Identify which cell holds the provided text, then report its [X, Y] central coordinate. 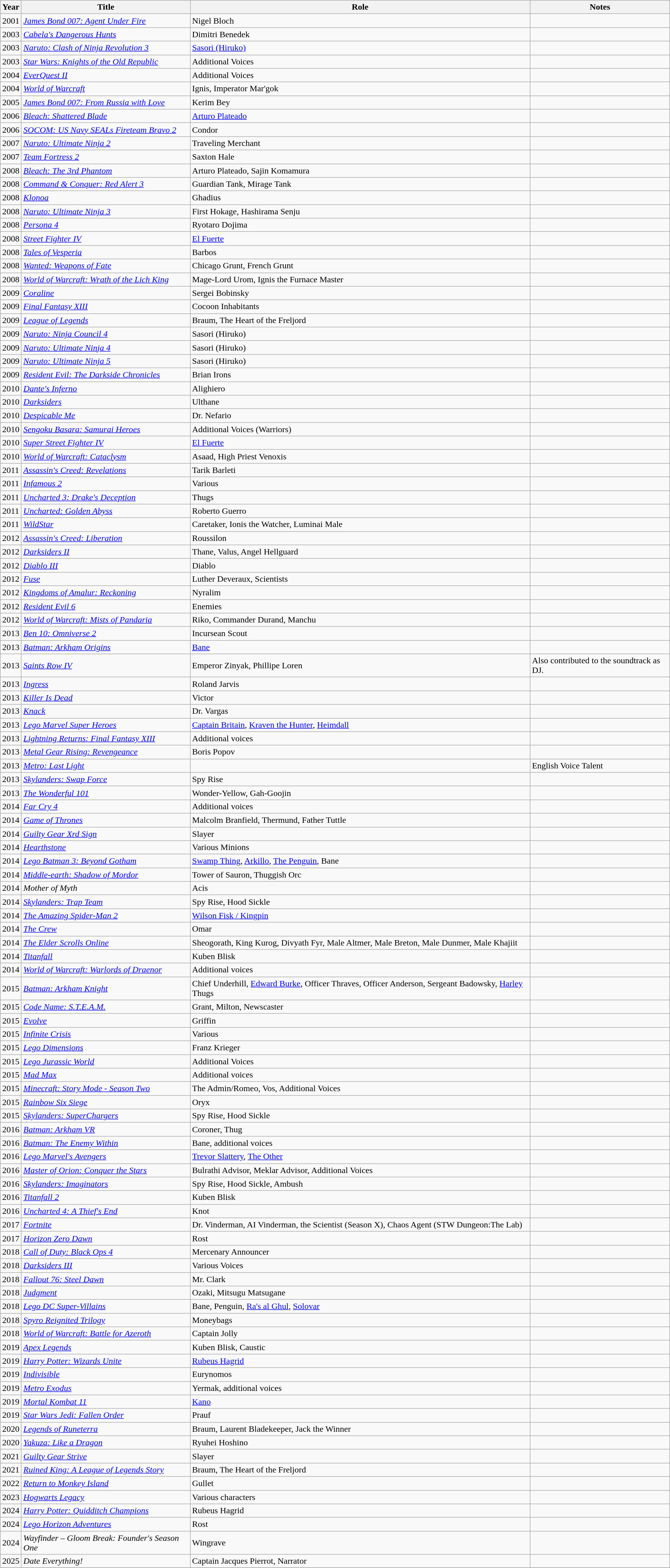
Riko, Commander Durand, Manchu [360, 620]
Title [106, 7]
English Voice Talent [600, 766]
James Bond 007: From Russia with Love [106, 102]
Fallout 76: Steel Dawn [106, 1279]
Tales of Vesperia [106, 252]
Harry Potter: Quidditch Champions [106, 1511]
Skylanders: Imaginators [106, 1184]
Legends of Runeterra [106, 1429]
Bleach: The 3rd Phantom [106, 171]
Wayfinder – Gloom Break: Founder's Season One [106, 1543]
Ingress [106, 684]
Batman: Arkham Knight [106, 988]
Titanfall [106, 956]
Ozaki, Mitsugu Matsugane [360, 1293]
Ulthane [360, 402]
Notes [600, 7]
Chief Underhill, Edward Burke, Officer Thraves, Officer Anderson, Sergeant Badowsky, Harley Thugs [360, 988]
Hearthstone [106, 847]
Guilty Gear Xrd Sign [106, 834]
Captain Jolly [360, 1334]
Role [360, 7]
Diablo III [106, 565]
Harry Potter: Wizards Unite [106, 1361]
Additional Voices (Warriors) [360, 429]
Bane [360, 647]
Return to Monkey Island [106, 1483]
Ghadius [360, 198]
Wanted: Weapons of Fate [106, 266]
Klonoa [106, 198]
Caretaker, Ionis the Watcher, Luminai Male [360, 524]
Eurynomos [360, 1374]
Apex Legends [106, 1347]
Dante's Inferno [106, 388]
World of Warcraft: Mists of Pandaria [106, 620]
Resident Evil 6 [106, 606]
Assassin's Creed: Liberation [106, 538]
Code Name: S.T.E.A.M. [106, 1007]
2001 [11, 21]
Street Fighter IV [106, 239]
Kano [360, 1402]
Metro Exodus [106, 1388]
Call of Duty: Black Ops 4 [106, 1252]
League of Legends [106, 320]
Super Street Fighter IV [106, 443]
Horizon Zero Dawn [106, 1238]
Kingdoms of Amalur: Reckoning [106, 592]
Rainbow Six Siege [106, 1102]
Chicago Grunt, French Grunt [360, 266]
Moneybags [360, 1320]
Date Everything! [106, 1561]
Boris Popov [360, 752]
Sheogorath, King Kurog, Divyath Fyr, Male Altmer, Male Breton, Male Dunmer, Male Khajiit [360, 943]
Ryuhei Hoshino [360, 1442]
The Amazing Spider-Man 2 [106, 915]
Saints Row IV [106, 665]
Various Minions [360, 847]
Sengoku Basara: Samurai Heroes [106, 429]
Knack [106, 711]
Yermak, additional voices [360, 1388]
Captain Jacques Pierrot, Narrator [360, 1561]
Arturo Plateado [360, 116]
Spy Rise [360, 779]
Tower of Sauron, Thuggish Orc [360, 875]
The Elder Scrolls Online [106, 943]
Lego Marvel Super Heroes [106, 725]
Also contributed to the soundtrack as DJ. [600, 665]
Metal Gear Rising: Revengeance [106, 752]
Far Cry 4 [106, 806]
Skylanders: Trap Team [106, 902]
Saxton Hale [360, 157]
Incursean Scout [360, 634]
Emperor Zinyak, Phillipe Loren [360, 665]
Team Fortress 2 [106, 157]
Acis [360, 888]
Yakuza: Like a Dragon [106, 1442]
Various characters [360, 1497]
EverQuest II [106, 75]
Dr. Vinderman, AI Vinderman, the Scientist (Season X), Chaos Agent (STW Dungeon:The Lab) [360, 1225]
Braum, Laurent Bladekeeper, Jack the Winner [360, 1429]
Wilson Fisk / Kingpin [360, 915]
Mortal Kombat 11 [106, 1402]
Guardian Tank, Mirage Tank [360, 184]
World of Warcraft: Battle for Azeroth [106, 1334]
Lego Marvel's Avengers [106, 1157]
Tarik Barleti [360, 470]
Swamp Thing, Arkillo, The Penguin, Bane [360, 861]
Batman: Arkham VR [106, 1129]
World of Warcraft: Cataclysm [106, 456]
Arturo Plateado, Sajin Komamura [360, 171]
Ignis, Imperator Mar'gok [360, 89]
2025 [11, 1561]
Bleach: Shattered Blade [106, 116]
Mage-Lord Urom, Ignis the Furnace Master [360, 279]
Middle-earth: Shadow of Mordor [106, 875]
Wingrave [360, 1543]
Thane, Valus, Angel Hellguard [360, 552]
Lego Batman 3: Beyond Gotham [106, 861]
Metro: Last Light [106, 766]
Naruto: Ultimate Ninja 4 [106, 347]
Barbos [360, 252]
Naruto: Ninja Council 4 [106, 334]
Lego Jurassic World [106, 1061]
Mad Max [106, 1075]
Mr. Clark [360, 1279]
Skylanders: Swap Force [106, 779]
Fortnite [106, 1225]
Lego Horizon Adventures [106, 1524]
First Hokage, Hashirama Senju [360, 211]
Assassin's Creed: Revelations [106, 470]
Prauf [360, 1415]
Asaad, High Priest Venoxis [360, 456]
Wonder-Yellow, Gah-Goojin [360, 793]
Coroner, Thug [360, 1129]
Trevor Slattery, The Other [360, 1157]
Killer Is Dead [106, 698]
Dr. Nefario [360, 416]
Infamous 2 [106, 484]
Naruto: Ultimate Ninja 3 [106, 211]
Nigel Bloch [360, 21]
2005 [11, 102]
Alighiero [360, 388]
Omar [360, 929]
Naruto: Ultimate Ninja 2 [106, 143]
Franz Krieger [360, 1047]
Enemies [360, 606]
Command & Conquer: Red Alert 3 [106, 184]
World of Warcraft: Wrath of the Lich King [106, 279]
Kerim Bey [360, 102]
Gullet [360, 1483]
Griffin [360, 1020]
Guilty Gear Strive [106, 1456]
Spyro Reignited Trilogy [106, 1320]
Infinite Crisis [106, 1034]
2022 [11, 1483]
Persona 4 [106, 225]
Batman: Arkham Origins [106, 647]
Naruto: Clash of Ninja Revolution 3 [106, 48]
Darksiders II [106, 552]
Game of Thrones [106, 820]
The Crew [106, 929]
Skylanders: SuperChargers [106, 1116]
Bane, additional voices [360, 1143]
Indivisible [106, 1374]
Nyralim [360, 592]
Lego Dimensions [106, 1047]
Kuben Blisk, Caustic [360, 1347]
The Wonderful 101 [106, 793]
Traveling Merchant [360, 143]
Luther Deveraux, Scientists [360, 579]
2023 [11, 1497]
Star Wars: Knights of the Old Republic [106, 62]
Malcolm Branfield, Thermund, Father Tuttle [360, 820]
Sergei Bobinsky [360, 293]
Evolve [106, 1020]
WildStar [106, 524]
Hogwarts Legacy [106, 1497]
Roussilon [360, 538]
Coraline [106, 293]
Despicable Me [106, 416]
Grant, Milton, Newscaster [360, 1007]
Brian Irons [360, 375]
SOCOM: US Navy SEALs Fireteam Bravo 2 [106, 130]
Fuse [106, 579]
Darksiders [106, 402]
Uncharted 4: A Thief's End [106, 1211]
Star Wars Jedi: Fallen Order [106, 1415]
World of Warcraft: Warlords of Draenor [106, 970]
Darksiders III [106, 1265]
Dr. Vargas [360, 711]
Dimitri Benedek [360, 34]
Lego DC Super-Villains [106, 1306]
Master of Orion: Conquer the Stars [106, 1170]
Final Fantasy XIII [106, 307]
Mother of Myth [106, 888]
Captain Britain, Kraven the Hunter, Heimdall [360, 725]
Titanfall 2 [106, 1197]
Various Voices [360, 1265]
Bane, Penguin, Ra's al Ghul, Solovar [360, 1306]
Ryotaro Dojima [360, 225]
Mercenary Announcer [360, 1252]
Oryx [360, 1102]
Roberto Guerro [360, 511]
The Admin/Romeo, Vos, Additional Voices [360, 1089]
Bulrathi Advisor, Meklar Advisor, Additional Voices [360, 1170]
Resident Evil: The Darkside Chronicles [106, 375]
Lightning Returns: Final Fantasy XIII [106, 738]
Year [11, 7]
Thugs [360, 497]
Ben 10: Omniverse 2 [106, 634]
Cabela's Dangerous Hunts [106, 34]
Cocoon Inhabitants [360, 307]
James Bond 007: Agent Under Fire [106, 21]
Roland Jarvis [360, 684]
Naruto: Ultimate Ninja 5 [106, 361]
Knot [360, 1211]
Spy Rise, Hood Sickle, Ambush [360, 1184]
Uncharted: Golden Abyss [106, 511]
Batman: The Enemy Within [106, 1143]
Victor [360, 698]
Ruined King: A League of Legends Story [106, 1470]
Judgment [106, 1293]
World of Warcraft [106, 89]
Diablo [360, 565]
Condor [360, 130]
Minecraft: Story Mode - Season Two [106, 1089]
Uncharted 3: Drake's Deception [106, 497]
